Detect which cell encompasses the target text, then output its (X, Y) center coordinate. 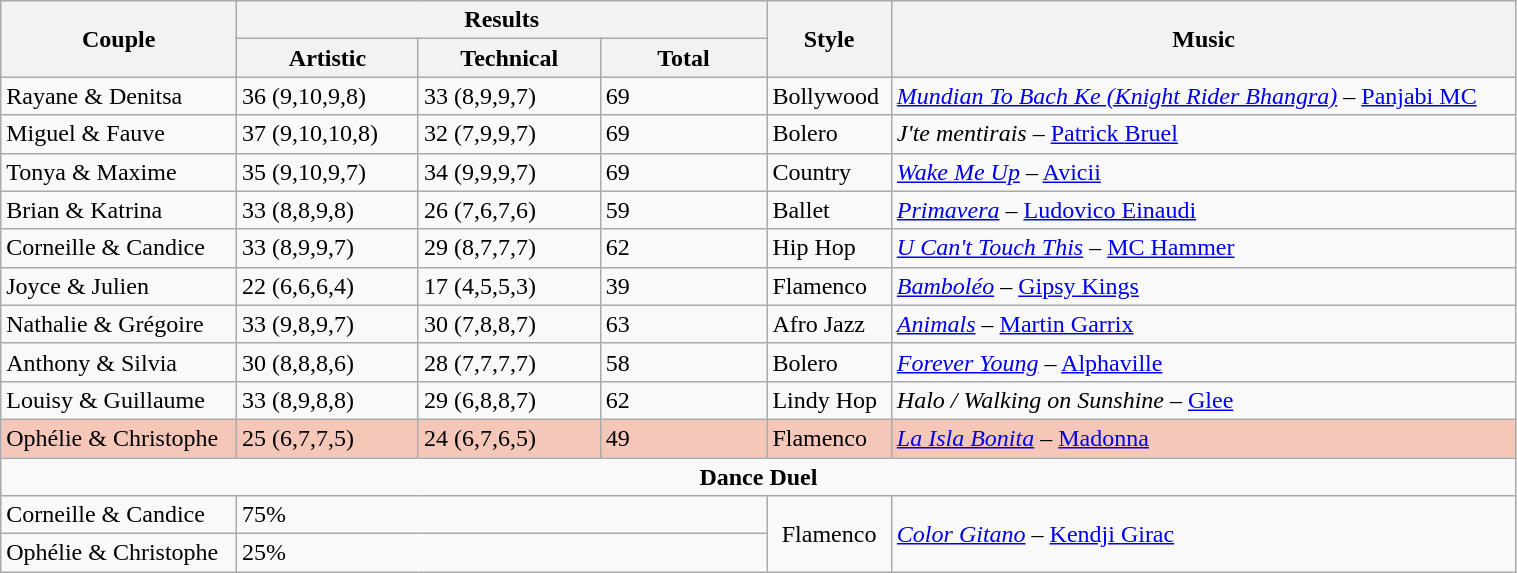
17 (4,5,5,3) (509, 286)
25% (502, 553)
Artistic (328, 58)
La Isla Bonita – Madonna (1204, 438)
Afro Jazz (829, 324)
25 (6,7,7,5) (328, 438)
Tonya & Maxime (119, 172)
29 (6,8,8,7) (509, 400)
J'te mentirais – Patrick Bruel (1204, 134)
63 (684, 324)
Miguel & Fauve (119, 134)
75% (502, 515)
39 (684, 286)
Style (829, 39)
36 (9,10,9,8) (328, 96)
Halo / Walking on Sunshine – Glee (1204, 400)
22 (6,6,6,4) (328, 286)
Dance Duel (758, 477)
33 (8,9,8,8) (328, 400)
Primavera – Ludovico Einaudi (1204, 210)
Animals – Martin Garrix (1204, 324)
Rayane & Denitsa (119, 96)
Forever Young – Alphaville (1204, 362)
Ballet (829, 210)
26 (7,6,7,6) (509, 210)
37 (9,10,10,8) (328, 134)
Bollywood (829, 96)
U Can't Touch This – MC Hammer (1204, 248)
28 (7,7,7,7) (509, 362)
58 (684, 362)
Anthony & Silvia (119, 362)
30 (7,8,8,7) (509, 324)
32 (7,9,9,7) (509, 134)
Country (829, 172)
Louisy & Guillaume (119, 400)
Color Gitano – Kendji Girac (1204, 534)
34 (9,9,9,7) (509, 172)
Technical (509, 58)
Couple (119, 39)
Joyce & Julien (119, 286)
33 (9,8,9,7) (328, 324)
30 (8,8,8,6) (328, 362)
33 (8,8,9,8) (328, 210)
Music (1204, 39)
49 (684, 438)
Bamboléo – Gipsy Kings (1204, 286)
Brian & Katrina (119, 210)
Results (502, 20)
Mundian To Bach Ke (Knight Rider Bhangra) – Panjabi MC (1204, 96)
59 (684, 210)
Total (684, 58)
Lindy Hop (829, 400)
29 (8,7,7,7) (509, 248)
Wake Me Up – Avicii (1204, 172)
35 (9,10,9,7) (328, 172)
Nathalie & Grégoire (119, 324)
Hip Hop (829, 248)
24 (6,7,6,5) (509, 438)
